Locate the cell with the specified text and output its (X, Y) center coordinate. 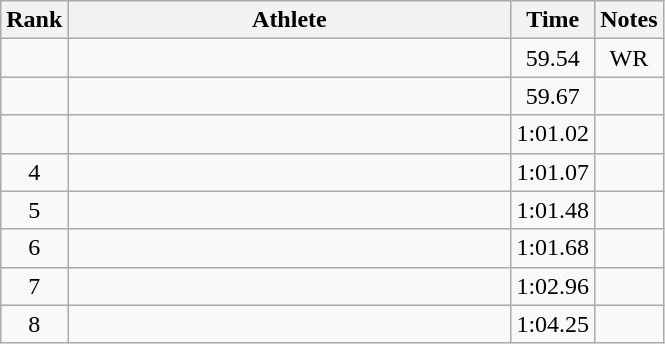
Rank (34, 20)
7 (34, 286)
1:01.07 (553, 172)
8 (34, 324)
59.67 (553, 96)
Time (553, 20)
4 (34, 172)
1:04.25 (553, 324)
WR (629, 58)
1:01.68 (553, 248)
Notes (629, 20)
1:02.96 (553, 286)
6 (34, 248)
59.54 (553, 58)
1:01.48 (553, 210)
5 (34, 210)
Athlete (290, 20)
1:01.02 (553, 134)
